Return [X, Y] of the center of cell containing provided text 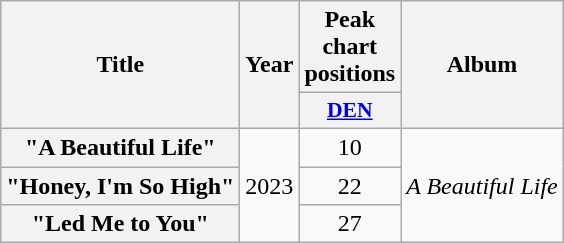
27 [350, 224]
"Honey, I'm So High" [120, 185]
Peak chart positions [350, 47]
Album [482, 65]
10 [350, 147]
A Beautiful Life [482, 185]
Year [270, 65]
2023 [270, 185]
Title [120, 65]
"Led Me to You" [120, 224]
"A Beautiful Life" [120, 147]
DEN [350, 111]
22 [350, 185]
